Scan for the cell matching the given text and deliver its [x, y] coordinate at center. 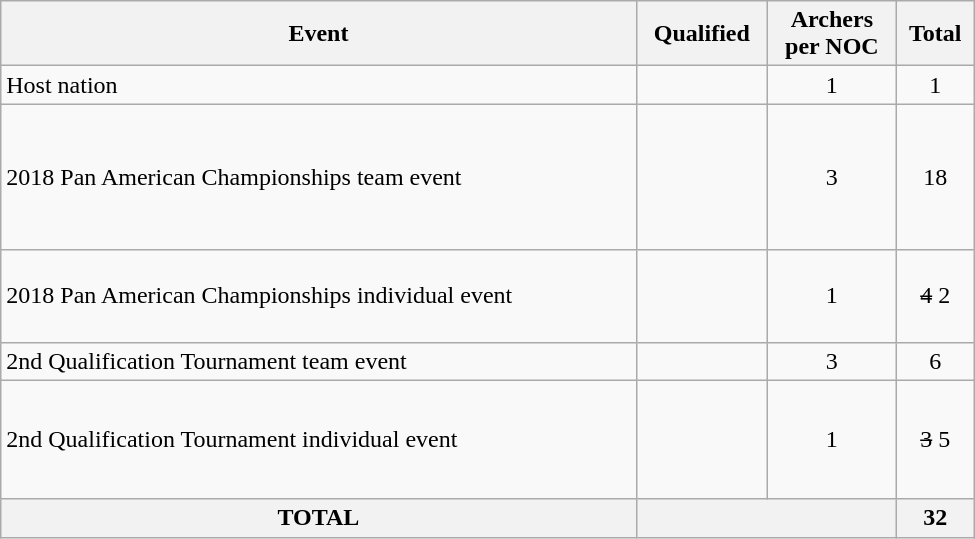
Qualified [702, 34]
Event [318, 34]
2018 Pan American Championships individual event [318, 296]
2nd Qualification Tournament team event [318, 361]
32 [935, 518]
3 5 [935, 440]
TOTAL [318, 518]
Host nation [318, 85]
2018 Pan American Championships team event [318, 177]
6 [935, 361]
4 2 [935, 296]
Archers per NOC [832, 34]
Total [935, 34]
18 [935, 177]
2nd Qualification Tournament individual event [318, 440]
